Determine the [X, Y] coordinate at the center of the cell enclosing the given text.  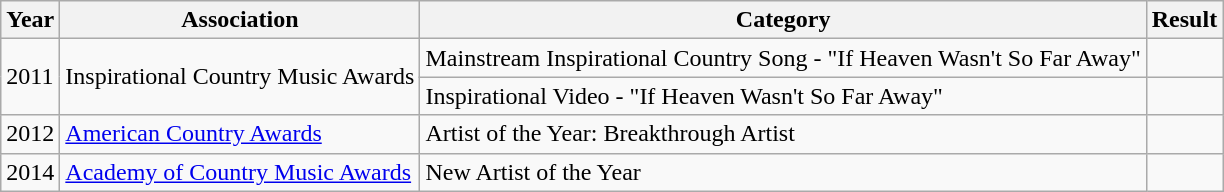
Inspirational Country Music Awards [240, 77]
American Country Awards [240, 134]
2011 [30, 77]
2014 [30, 172]
Category [783, 20]
New Artist of the Year [783, 172]
Result [1184, 20]
Artist of the Year: Breakthrough Artist [783, 134]
Academy of Country Music Awards [240, 172]
Inspirational Video - "If Heaven Wasn't So Far Away" [783, 96]
Association [240, 20]
Mainstream Inspirational Country Song - "If Heaven Wasn't So Far Away" [783, 58]
2012 [30, 134]
Year [30, 20]
